Detect which cell encompasses the target text, then output its [x, y] center coordinate. 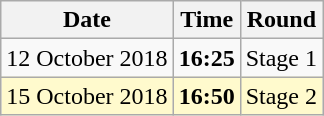
Round [281, 20]
Time [206, 20]
12 October 2018 [87, 58]
Date [87, 20]
16:50 [206, 96]
16:25 [206, 58]
Stage 2 [281, 96]
15 October 2018 [87, 96]
Stage 1 [281, 58]
